Output the [x, y] coordinate of the center of the cell containing the given text.  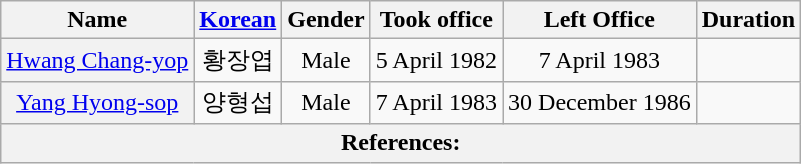
양형섭 [238, 102]
References: [401, 143]
Yang Hyong-sop [98, 102]
Left Office [600, 20]
Took office [436, 20]
Name [98, 20]
5 April 1982 [436, 60]
Duration [748, 20]
Gender [326, 20]
황장엽 [238, 60]
30 December 1986 [600, 102]
Korean [238, 20]
Hwang Chang-yop [98, 60]
